For the text-containing cell, return its midpoint in [x, y] coordinate format. 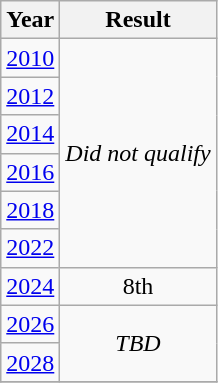
Result [138, 20]
8th [138, 286]
2016 [30, 172]
Did not qualify [138, 153]
Year [30, 20]
2022 [30, 248]
2010 [30, 58]
TBD [138, 343]
2026 [30, 324]
2012 [30, 96]
2024 [30, 286]
2014 [30, 134]
2028 [30, 362]
2018 [30, 210]
